Capture the cell that displays the provided text and extract its (X, Y) central coordinate. 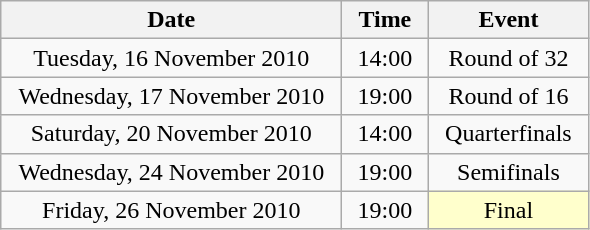
Semifinals (508, 172)
Final (508, 210)
Wednesday, 17 November 2010 (172, 96)
Round of 32 (508, 58)
Tuesday, 16 November 2010 (172, 58)
Quarterfinals (508, 134)
Date (172, 20)
Friday, 26 November 2010 (172, 210)
Event (508, 20)
Time (385, 20)
Saturday, 20 November 2010 (172, 134)
Round of 16 (508, 96)
Wednesday, 24 November 2010 (172, 172)
